Provide the [x, y] coordinate of the cell's center where the given text is located.  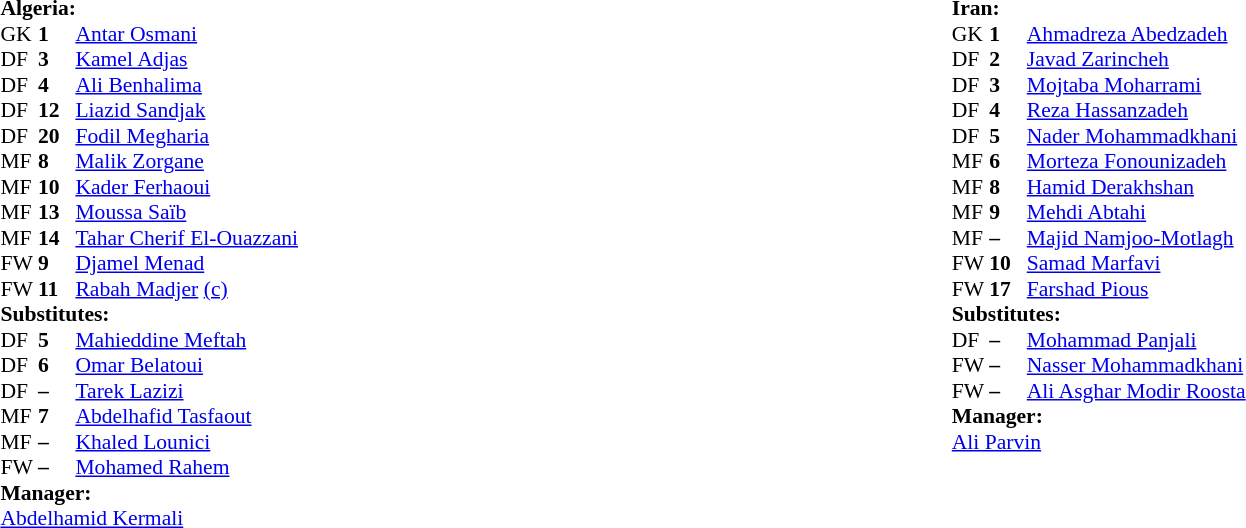
Tarek Lazizi [186, 391]
Mahieddine Meftah [186, 340]
Ali Parvin [1099, 442]
Fodil Megharia [186, 136]
Farshad Pious [1136, 289]
17 [1008, 289]
Mojtaba Moharrami [1136, 85]
Nader Mohammadkhani [1136, 136]
Kader Ferhaoui [186, 187]
Rabah Madjer (c) [186, 289]
Kamel Adjas [186, 59]
13 [57, 213]
Mehdi Abtahi [1136, 213]
Nasser Mohammadkhani [1136, 365]
Tahar Cherif El-Ouazzani [186, 238]
7 [57, 417]
Abdelhafid Tasfaout [186, 417]
Djamel Menad [186, 263]
Omar Belatoui [186, 365]
Moussa Saïb [186, 213]
2 [1008, 59]
12 [57, 111]
11 [57, 289]
Liazid Sandjak [186, 111]
Mohammad Panjali [1136, 340]
Morteza Fonounizadeh [1136, 161]
Ali Benhalima [186, 85]
Hamid Derakhshan [1136, 187]
Samad Marfavi [1136, 263]
Khaled Lounici [186, 442]
Ali Asghar Modir Roosta [1136, 391]
Antar Osmani [186, 34]
Reza Hassanzadeh [1136, 111]
Ahmadreza Abedzadeh [1136, 34]
Mohamed Rahem [186, 467]
14 [57, 238]
Malik Zorgane [186, 161]
Javad Zarincheh [1136, 59]
20 [57, 136]
Majid Namjoo-Motlagh [1136, 238]
